Capture the cell that displays the provided text and extract its (X, Y) central coordinate. 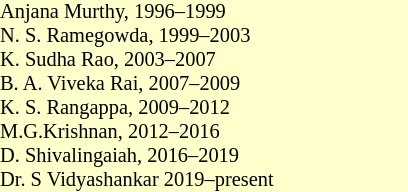
B. A. Viveka Rai, 2007–2009 (204, 84)
Anjana Murthy, 1996–1999 (204, 12)
K. Sudha Rao, 2003–2007 (204, 60)
Dr. S Vidyashankar 2019–present (204, 180)
N. S. Ramegowda, 1999–2003 (204, 36)
D. Shivalingaiah, 2016–2019 (204, 156)
M.G.Krishnan, 2012–2016 (204, 132)
K. S. Rangappa, 2009–2012 (204, 108)
